Pinpoint the cell where the given text exists, returning its (X, Y) midpoint coordinate. 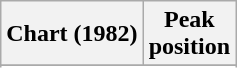
Chart (1982) (72, 34)
Peakposition (189, 34)
